Provide the [x, y] coordinate of the cell's center where the given text is located.  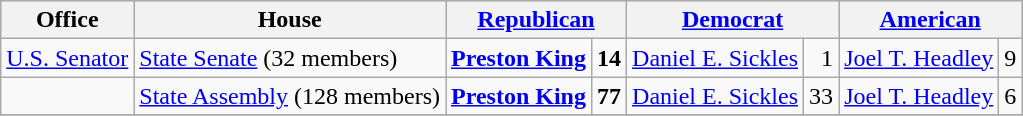
14 [608, 58]
6 [1010, 96]
77 [608, 96]
9 [1010, 58]
State Assembly (128 members) [290, 96]
House [290, 20]
U.S. Senator [68, 58]
Democrat [733, 20]
1 [822, 58]
Republican [536, 20]
Office [68, 20]
American [930, 20]
33 [822, 96]
State Senate (32 members) [290, 58]
